Identify which cell holds the provided text, then report its [X, Y] central coordinate. 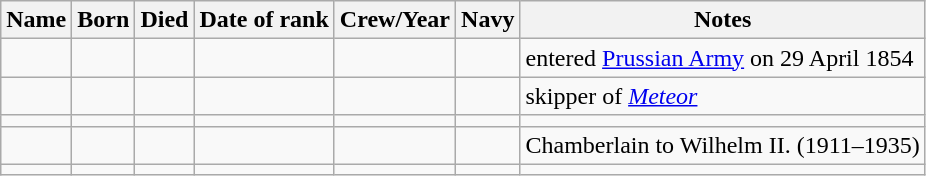
Died [164, 20]
Notes [722, 20]
skipper of Meteor [722, 96]
Born [104, 20]
Crew/Year [394, 20]
Date of rank [264, 20]
entered Prussian Army on 29 April 1854 [722, 58]
Chamberlain to Wilhelm II. (1911–1935) [722, 145]
Name [36, 20]
Navy [488, 20]
